Output the [x, y] coordinate of the center of the cell containing the given text.  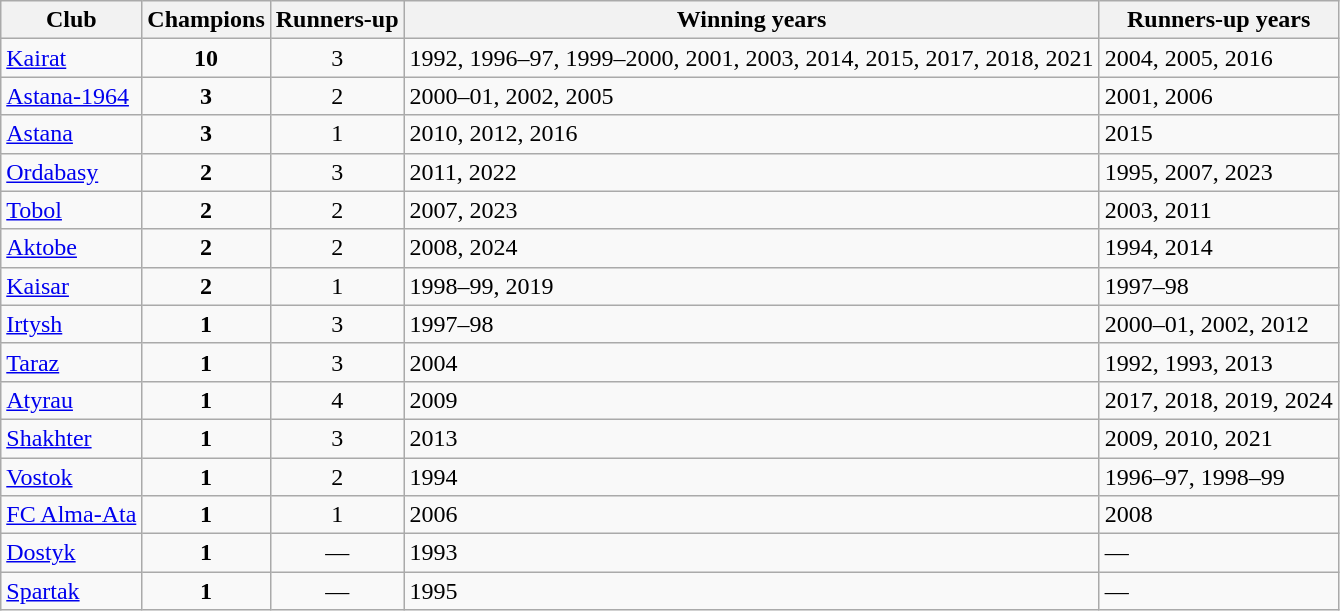
2000–01, 2002, 2012 [1218, 324]
2011, 2022 [752, 172]
2003, 2011 [1218, 210]
1992, 1996–97, 1999–2000, 2001, 2003, 2014, 2015, 2017, 2018, 2021 [752, 58]
1994, 2014 [1218, 248]
Runners-up years [1218, 20]
Shakhter [72, 438]
2001, 2006 [1218, 96]
Atyrau [72, 400]
10 [206, 58]
2004, 2005, 2016 [1218, 58]
Dostyk [72, 553]
2000–01, 2002, 2005 [752, 96]
Irtysh [72, 324]
Taraz [72, 362]
1996–97, 1998–99 [1218, 477]
2010, 2012, 2016 [752, 134]
2009, 2010, 2021 [1218, 438]
2008 [1218, 515]
Champions [206, 20]
1998–99, 2019 [752, 286]
Club [72, 20]
Winning years [752, 20]
2007, 2023 [752, 210]
Tobol [72, 210]
Astana-1964 [72, 96]
Spartak [72, 591]
2004 [752, 362]
Aktobe [72, 248]
Vostok [72, 477]
Ordabasy [72, 172]
4 [337, 400]
1994 [752, 477]
2009 [752, 400]
2017, 2018, 2019, 2024 [1218, 400]
Kaisar [72, 286]
2015 [1218, 134]
1992, 1993, 2013 [1218, 362]
Runners-up [337, 20]
1995, 2007, 2023 [1218, 172]
FC Alma-Ata [72, 515]
2008, 2024 [752, 248]
2006 [752, 515]
1993 [752, 553]
1995 [752, 591]
Astana [72, 134]
Kairat [72, 58]
2013 [752, 438]
